Search for the cell housing the specified text and yield its (X, Y) center coordinate. 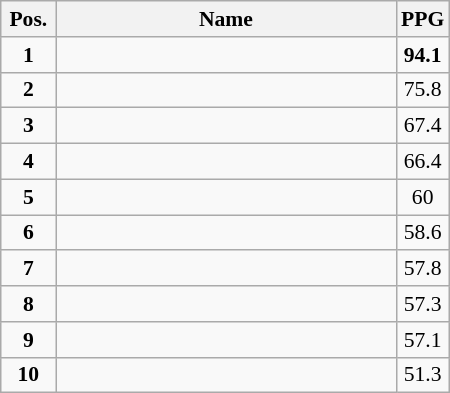
6 (28, 233)
10 (28, 375)
67.4 (422, 126)
58.6 (422, 233)
66.4 (422, 162)
3 (28, 126)
57.1 (422, 340)
57.8 (422, 269)
Pos. (28, 19)
Name (226, 19)
60 (422, 197)
5 (28, 197)
4 (28, 162)
PPG (422, 19)
51.3 (422, 375)
8 (28, 304)
9 (28, 340)
7 (28, 269)
94.1 (422, 55)
2 (28, 90)
75.8 (422, 90)
1 (28, 55)
57.3 (422, 304)
